Locate the cell with the specified text and output its [X, Y] center coordinate. 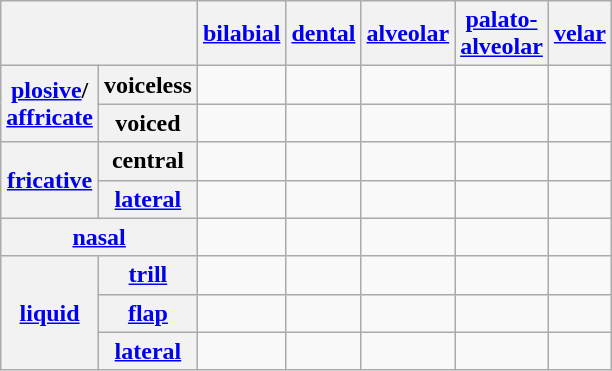
alveolar [408, 34]
palato-alveolar [502, 34]
dental [324, 34]
flap [148, 313]
voiced [148, 123]
fricative [50, 180]
velar [580, 34]
trill [148, 275]
plosive/affricate [50, 104]
bilabial [241, 34]
liquid [50, 313]
central [148, 161]
voiceless [148, 85]
nasal [100, 237]
